Locate the cell with the specified text and output its (X, Y) center coordinate. 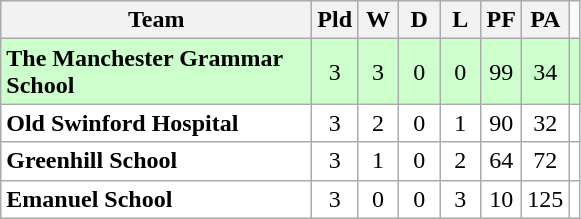
32 (546, 123)
PA (546, 20)
W (378, 20)
Emanuel School (156, 199)
72 (546, 161)
90 (502, 123)
Pld (335, 20)
Old Swinford Hospital (156, 123)
99 (502, 72)
L (460, 20)
The Manchester Grammar School (156, 72)
64 (502, 161)
PF (502, 20)
125 (546, 199)
34 (546, 72)
Team (156, 20)
D (420, 20)
10 (502, 199)
Greenhill School (156, 161)
